Return the [x, y] coordinate for the center point of the cell that contains the specified text.  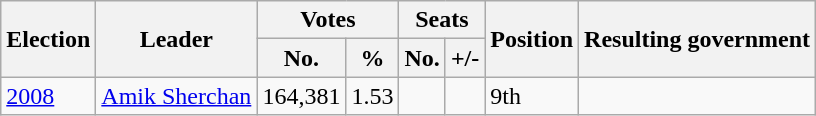
1.53 [372, 96]
9th [532, 96]
Position [532, 39]
% [372, 58]
164,381 [302, 96]
Seats [442, 20]
+/- [464, 58]
Resulting government [698, 39]
Votes [328, 20]
Amik Sherchan [176, 96]
2008 [48, 96]
Election [48, 39]
Leader [176, 39]
